Pinpoint the cell where the given text exists, returning its [X, Y] midpoint coordinate. 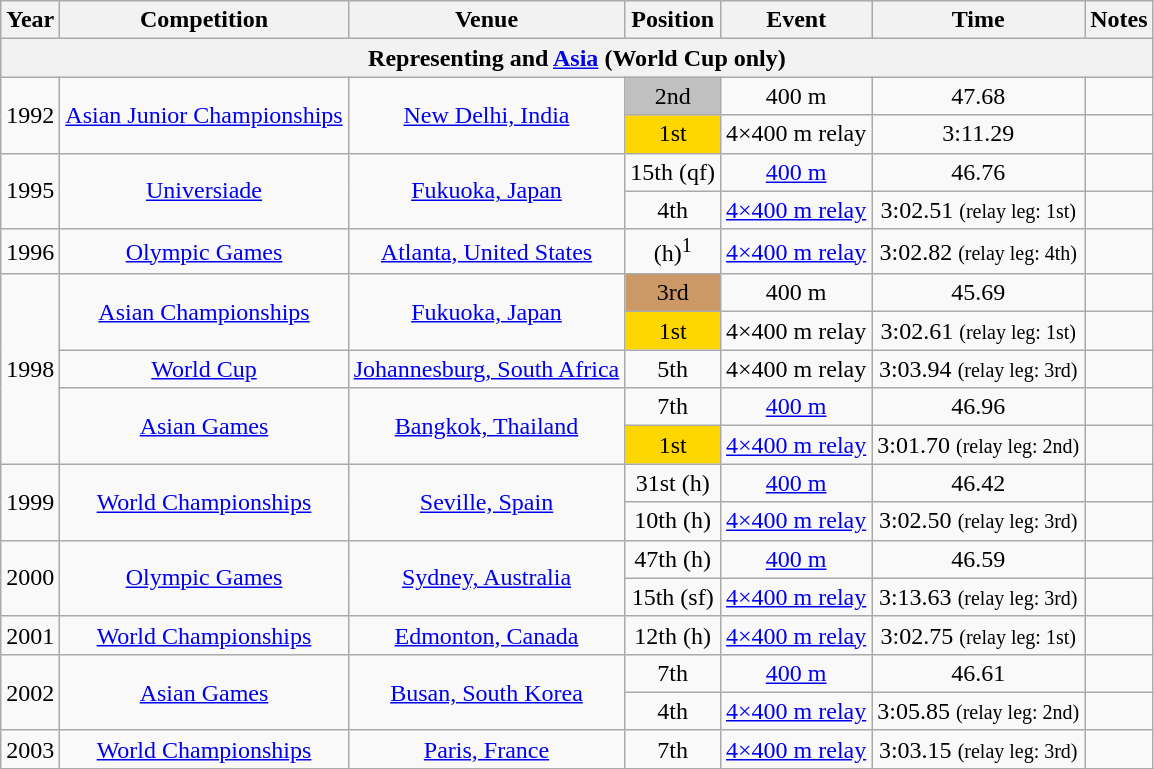
2001 [30, 635]
Seville, Spain [486, 502]
3:11.29 [978, 134]
2002 [30, 692]
1996 [30, 252]
Year [30, 20]
Position [673, 20]
46.61 [978, 673]
3:02.51 (relay leg: 1st) [978, 210]
1998 [30, 369]
10th (h) [673, 521]
3:02.61 (relay leg: 1st) [978, 331]
Universiade [204, 191]
12th (h) [673, 635]
3:05.85 (relay leg: 2nd) [978, 711]
3:02.75 (relay leg: 1st) [978, 635]
Atlanta, United States [486, 252]
45.69 [978, 293]
Johannesburg, South Africa [486, 369]
3:03.15 (relay leg: 3rd) [978, 749]
47.68 [978, 96]
New Delhi, India [486, 115]
46.42 [978, 483]
1992 [30, 115]
Busan, South Korea [486, 692]
Paris, France [486, 749]
46.76 [978, 172]
5th [673, 369]
3rd [673, 293]
(h)1 [673, 252]
2003 [30, 749]
Venue [486, 20]
Competition [204, 20]
Edmonton, Canada [486, 635]
1995 [30, 191]
3:02.82 (relay leg: 4th) [978, 252]
Notes [1119, 20]
3:13.63 (relay leg: 3rd) [978, 597]
Asian Championships [204, 312]
Bangkok, Thailand [486, 426]
15th (qf) [673, 172]
46.96 [978, 407]
Time [978, 20]
3:03.94 (relay leg: 3rd) [978, 369]
2nd [673, 96]
Representing and Asia (World Cup only) [577, 58]
15th (sf) [673, 597]
3:01.70 (relay leg: 2nd) [978, 445]
World Cup [204, 369]
Event [796, 20]
31st (h) [673, 483]
2000 [30, 578]
47th (h) [673, 559]
3:02.50 (relay leg: 3rd) [978, 521]
Asian Junior Championships [204, 115]
1999 [30, 502]
Sydney, Australia [486, 578]
46.59 [978, 559]
